Provide the [X, Y] coordinate of the cell's center where the given text is located.  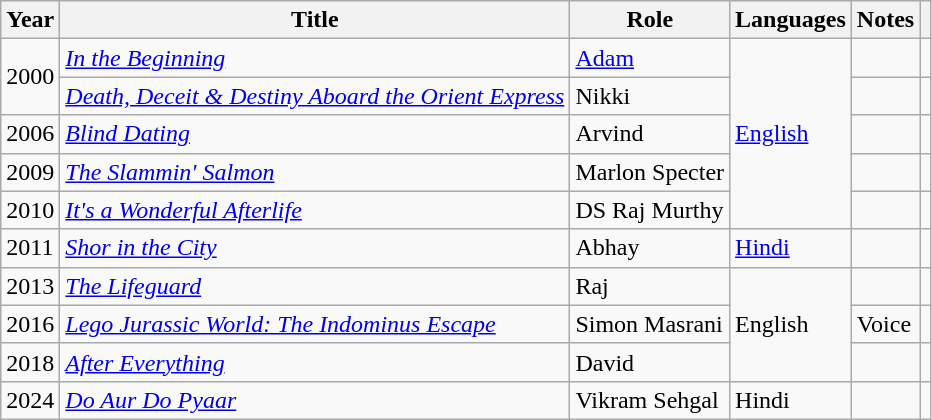
2010 [30, 210]
2016 [30, 324]
2009 [30, 172]
Languages [791, 20]
DS Raj Murthy [650, 210]
Do Aur Do Pyaar [315, 400]
Blind Dating [315, 134]
Arvind [650, 134]
Role [650, 20]
The Lifeguard [315, 286]
Death, Deceit & Destiny Aboard the Orient Express [315, 96]
Year [30, 20]
Vikram Sehgal [650, 400]
2011 [30, 248]
Abhay [650, 248]
2013 [30, 286]
Voice [885, 324]
2018 [30, 362]
Simon Masrani [650, 324]
In the Beginning [315, 58]
It's a Wonderful Afterlife [315, 210]
Notes [885, 20]
After Everything [315, 362]
2024 [30, 400]
The Slammin' Salmon [315, 172]
2006 [30, 134]
Title [315, 20]
Adam [650, 58]
Nikki [650, 96]
Lego Jurassic World: The Indominus Escape [315, 324]
Raj [650, 286]
David [650, 362]
Shor in the City [315, 248]
Marlon Specter [650, 172]
2000 [30, 77]
